Find where the given text appears and provide that cell's center as (x, y) coordinate. 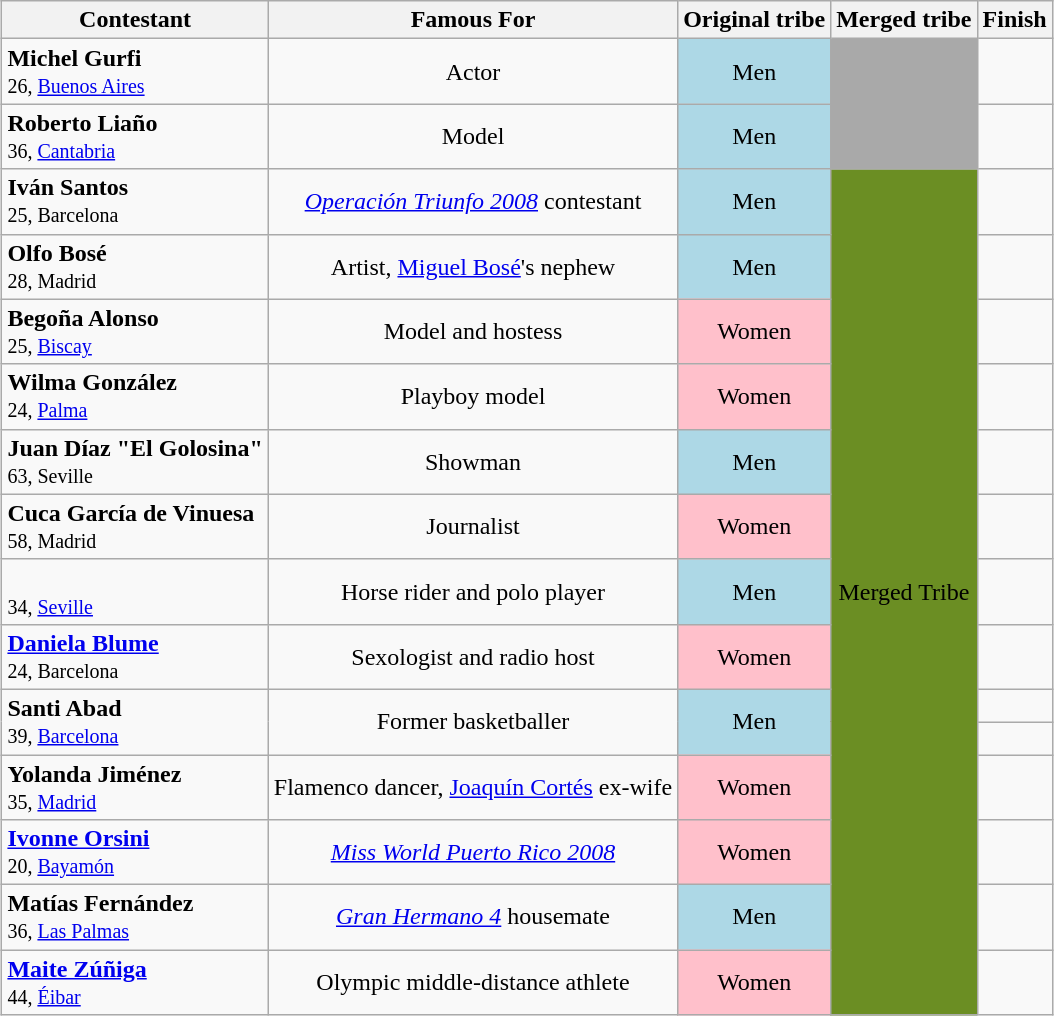
Daniela Blume24, Barcelona (135, 656)
Artist, Miguel Bosé's nephew (472, 266)
Iván Santos25, Barcelona (135, 202)
Wilma González24, Palma (135, 396)
Olfo Bosé28, Madrid (135, 266)
Showman (472, 462)
Operación Triunfo 2008 contestant (472, 202)
Roberto Liaño36, Cantabria (135, 136)
Former basketballer (472, 722)
Juan Díaz "El Golosina"63, Seville (135, 462)
Cuca García de Vinuesa58, Madrid (135, 526)
Yolanda Jiménez35, Madrid (135, 786)
Michel Gurfi26, Buenos Aires (135, 72)
Sexologist and radio host (472, 656)
34, Seville (135, 592)
Finish (1014, 20)
Begoña Alonso25, Biscay (135, 332)
Olympic middle-distance athlete (472, 982)
Journalist (472, 526)
Famous For (472, 20)
Model (472, 136)
Maite Zúñiga44, Éibar (135, 982)
Playboy model (472, 396)
Model and hostess (472, 332)
Matías Fernández36, Las Palmas (135, 918)
Actor (472, 72)
Flamenco dancer, Joaquín Cortés ex-wife (472, 786)
Merged tribe (904, 20)
Gran Hermano 4 housemate (472, 918)
Contestant (135, 20)
Merged Tribe (904, 592)
Ivonne Orsini20, Bayamón (135, 852)
Original tribe (754, 20)
Horse rider and polo player (472, 592)
Miss World Puerto Rico 2008 (472, 852)
Santi Abad39, Barcelona (135, 722)
